Capture the cell that displays the provided text and extract its [x, y] central coordinate. 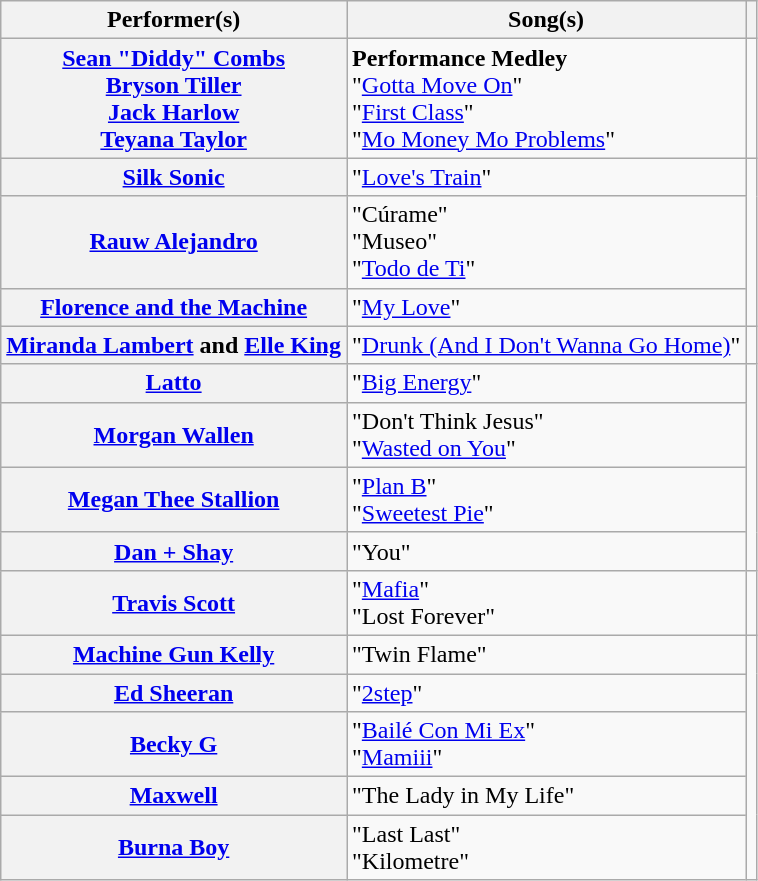
"Love's Train" [546, 177]
Performer(s) [174, 20]
Burna Boy [174, 848]
"Big Energy" [546, 383]
Becky G [174, 744]
Sean "Diddy" CombsBryson TillerJack HarlowTeyana Taylor [174, 98]
Latto [174, 383]
Song(s) [546, 20]
"Don't Think Jesus""Wasted on You" [546, 434]
Dan + Shay [174, 551]
"The Lady in My Life" [546, 796]
Rauw Alejandro [174, 242]
Silk Sonic [174, 177]
Megan Thee Stallion [174, 500]
"Bailé Con Mi Ex""Mamiii" [546, 744]
Travis Scott [174, 602]
Machine Gun Kelly [174, 654]
"Mafia""Lost Forever" [546, 602]
"Twin Flame" [546, 654]
Florence and the Machine [174, 307]
"2step" [546, 693]
"Last Last""Kilometre" [546, 848]
Miranda Lambert and Elle King [174, 345]
"Plan B""Sweetest Pie" [546, 500]
"Cúrame""Museo""Todo de Ti" [546, 242]
Maxwell [174, 796]
"Drunk (And I Don't Wanna Go Home)" [546, 345]
Performance Medley"Gotta Move On""First Class""Mo Money Mo Problems" [546, 98]
Ed Sheeran [174, 693]
"My Love" [546, 307]
Morgan Wallen [174, 434]
"You" [546, 551]
